For the text-containing cell, return its midpoint in [X, Y] coordinate format. 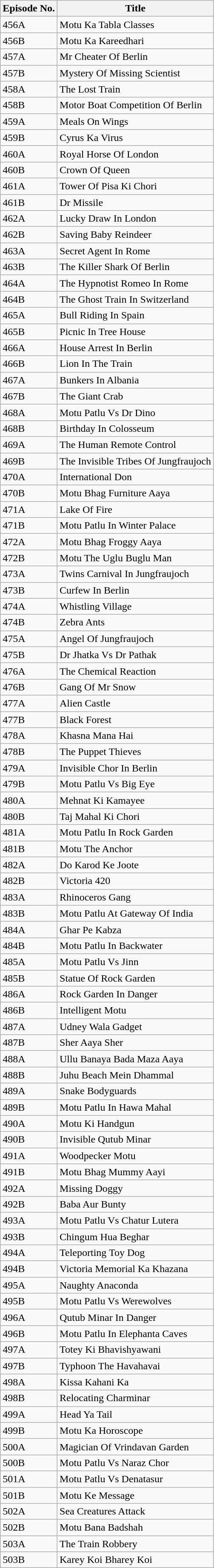
Motu Bhag Mummy Aayi [135, 1172]
502B [29, 1528]
496B [29, 1334]
494B [29, 1269]
Episode No. [29, 8]
461B [29, 203]
Motu Patlu Vs Dr Dino [135, 412]
481A [29, 833]
492B [29, 1204]
Naughty Anaconda [135, 1285]
471A [29, 510]
The Lost Train [135, 89]
Kissa Kahani Ka [135, 1382]
477A [29, 703]
Motu Bhag Furniture Aaya [135, 493]
Motu Bana Badshah [135, 1528]
479B [29, 784]
Victoria 420 [135, 881]
Teleporting Toy Dog [135, 1253]
Motu Patlu In Hawa Mahal [135, 1107]
Lake Of Fire [135, 510]
495A [29, 1285]
Picnic In Tree House [135, 332]
Magician Of Vrindavan Garden [135, 1447]
Relocating Charminar [135, 1398]
Bull Riding In Spain [135, 315]
497A [29, 1350]
Black Forest [135, 720]
466A [29, 348]
Sea Creatures Attack [135, 1512]
462A [29, 219]
Juhu Beach Mein Dhammal [135, 1075]
Zebra Ants [135, 622]
491A [29, 1156]
457A [29, 57]
Intelligent Motu [135, 1011]
476B [29, 687]
Motor Boat Competition Of Berlin [135, 105]
Rock Garden In Danger [135, 994]
458A [29, 89]
Invisible Chor In Berlin [135, 768]
Alien Castle [135, 703]
480A [29, 800]
494A [29, 1253]
459A [29, 121]
Typhoon The Havahavai [135, 1366]
The Human Remote Control [135, 445]
Ghar Pe Kabza [135, 929]
484B [29, 946]
463A [29, 251]
Qutub Minar In Danger [135, 1317]
485B [29, 978]
Chingum Hua Beghar [135, 1237]
Whistling Village [135, 606]
House Arrest In Berlin [135, 348]
Ullu Banaya Bada Maza Aaya [135, 1059]
Lucky Draw In London [135, 219]
460A [29, 154]
Motu Patlu At Gateway Of India [135, 913]
483A [29, 897]
497B [29, 1366]
469A [29, 445]
472B [29, 558]
475A [29, 639]
Dr Jhatka Vs Dr Pathak [135, 655]
Totey Ki Bhavishyawani [135, 1350]
502A [29, 1512]
Mehnat Ki Kamayee [135, 800]
Motu Ka Kareedhari [135, 41]
486A [29, 994]
490A [29, 1123]
473B [29, 590]
478B [29, 752]
503B [29, 1560]
Snake Bodyguards [135, 1091]
Lion In The Train [135, 364]
Head Ya Tail [135, 1414]
The Chemical Reaction [135, 671]
472A [29, 542]
465A [29, 315]
464A [29, 283]
492A [29, 1188]
458B [29, 105]
500B [29, 1463]
Angel Of Jungfraujoch [135, 639]
477B [29, 720]
Saving Baby Reindeer [135, 235]
Cyrus Ka Virus [135, 138]
Title [135, 8]
Motu Patlu Vs Naraz Chor [135, 1463]
Motu Ke Message [135, 1495]
498A [29, 1382]
Statue Of Rock Garden [135, 978]
Motu Patlu In Rock Garden [135, 833]
464B [29, 299]
Motu Patlu Vs Jinn [135, 962]
459B [29, 138]
467B [29, 396]
Crown Of Queen [135, 170]
460B [29, 170]
469B [29, 461]
Motu Patlu Vs Chatur Lutera [135, 1220]
499B [29, 1430]
Mr Cheater Of Berlin [135, 57]
485A [29, 962]
Motu Patlu Vs Big Eye [135, 784]
Udney Wala Gadget [135, 1027]
493B [29, 1237]
Rhinoceros Gang [135, 897]
Khasna Mana Hai [135, 736]
483B [29, 913]
Bunkers In Albania [135, 380]
Invisible Qutub Minar [135, 1140]
Secret Agent In Rome [135, 251]
Motu Ka Horoscope [135, 1430]
501B [29, 1495]
479A [29, 768]
465B [29, 332]
The Hypnotist Romeo In Rome [135, 283]
491B [29, 1172]
Mystery Of Missing Scientist [135, 73]
487A [29, 1027]
495B [29, 1301]
Gang Of Mr Snow [135, 687]
Woodpecker Motu [135, 1156]
457B [29, 73]
Birthday In Colosseum [135, 428]
Motu Patlu Vs Denatasur [135, 1479]
International Don [135, 477]
470A [29, 477]
474B [29, 622]
Do Karod Ke Joote [135, 865]
The Puppet Thieves [135, 752]
503A [29, 1544]
Motu Patlu Vs Werewolves [135, 1301]
466B [29, 364]
489B [29, 1107]
Sher Aaya Sher [135, 1043]
Baba Aur Bunty [135, 1204]
The Killer Shark Of Berlin [135, 267]
499A [29, 1414]
487B [29, 1043]
Taj Mahal Ki Chori [135, 816]
Motu Ki Handgun [135, 1123]
Motu The Anchor [135, 849]
488A [29, 1059]
The Giant Crab [135, 396]
488B [29, 1075]
Motu Patlu In Winter Palace [135, 526]
486B [29, 1011]
476A [29, 671]
481B [29, 849]
Missing Doggy [135, 1188]
474A [29, 606]
478A [29, 736]
468B [29, 428]
Victoria Memorial Ka Khazana [135, 1269]
456A [29, 25]
496A [29, 1317]
Meals On Wings [135, 121]
Motu Patlu In Elephanta Caves [135, 1334]
Motu The Uglu Buglu Man [135, 558]
480B [29, 816]
Motu Patlu In Backwater [135, 946]
Motu Ka Tabla Classes [135, 25]
471B [29, 526]
461A [29, 186]
482B [29, 881]
498B [29, 1398]
482A [29, 865]
468A [29, 412]
473A [29, 574]
The Train Robbery [135, 1544]
501A [29, 1479]
493A [29, 1220]
475B [29, 655]
500A [29, 1447]
Tower Of Pisa Ki Chori [135, 186]
456B [29, 41]
462B [29, 235]
463B [29, 267]
The Invisible Tribes Of Jungfraujoch [135, 461]
484A [29, 929]
470B [29, 493]
Motu Bhag Froggy Aaya [135, 542]
Twins Carnival In Jungfraujoch [135, 574]
490B [29, 1140]
Karey Koi Bharey Koi [135, 1560]
467A [29, 380]
Curfew In Berlin [135, 590]
Royal Horse Of London [135, 154]
Dr Missile [135, 203]
489A [29, 1091]
The Ghost Train In Switzerland [135, 299]
